Capture the cell that displays the provided text and extract its [X, Y] central coordinate. 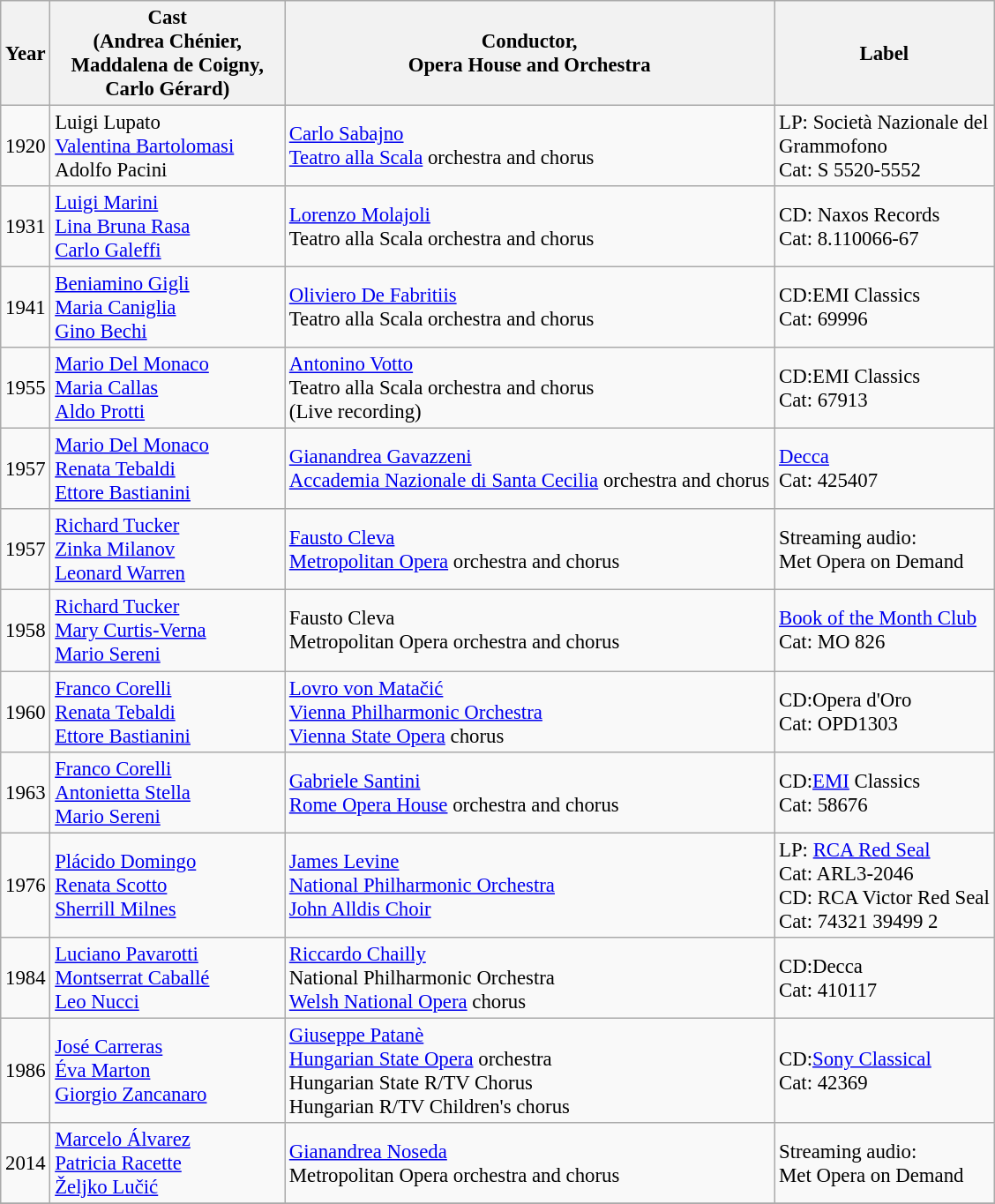
Lorenzo MolajoliTeatro alla Scala orchestra and chorus [529, 227]
Book of the Month ClubCat: MO 826 [884, 631]
Carlo SabajnoTeatro alla Scala orchestra and chorus [529, 146]
Giuseppe PatanèHungarian State Opera orchestraHungarian State R/TV ChorusHungarian R/TV Children's chorus [529, 1071]
1960 [26, 712]
LP: RCA Red SealCat: ARL3-2046CD: RCA Victor Red SealCat: 74321 39499 2 [884, 886]
1941 [26, 308]
Gianandrea GavazzeniAccademia Nazionale di Santa Cecilia orchestra and chorus [529, 469]
Cast(Andrea Chénier,Maddalena de Coigny,Carlo Gérard) [168, 53]
Antonino VottoTeatro alla Scala orchestra and chorus(Live recording) [529, 388]
1976 [26, 886]
Conductor,Opera House and Orchestra [529, 53]
Richard TuckerMary Curtis-Verna Mario Sereni [168, 631]
Gianandrea NosedaMetropolitan Opera orchestra and chorus [529, 1163]
Riccardo ChaillyNational Philharmonic OrchestraWelsh National Opera chorus [529, 977]
DeccaCat: 425407 [884, 469]
1984 [26, 977]
Lovro von MatačićVienna Philharmonic OrchestraVienna State Opera chorus [529, 712]
Gabriele SantiniRome Opera House orchestra and chorus [529, 792]
Year [26, 53]
Luigi MariniLina Bruna RasaCarlo Galeffi [168, 227]
Oliviero De FabritiisTeatro alla Scala orchestra and chorus [529, 308]
Mario Del MonacoMaria CallasAldo Protti [168, 388]
Mario Del MonacoRenata Tebaldi Ettore Bastianini [168, 469]
José CarrerasÉva MartonGiorgio Zancanaro [168, 1071]
CD:EMI ClassicsCat: 69996 [884, 308]
2014 [26, 1163]
1986 [26, 1071]
CD: Naxos RecordsCat: 8.110066-67 [884, 227]
CD:EMI ClassicsCat: 58676 [884, 792]
1955 [26, 388]
1958 [26, 631]
LP: Società Nazionale delGrammofonoCat: S 5520-5552 [884, 146]
Franco CorelliAntonietta StellaMario Sereni [168, 792]
Luciano PavarottiMontserrat CaballéLeo Nucci [168, 977]
CD:DeccaCat: 410117 [884, 977]
Franco CorelliRenata Tebaldi Ettore Bastianini [168, 712]
1931 [26, 227]
Plácido DomingoRenata ScottoSherrill Milnes [168, 886]
CD:Sony ClassicalCat: 42369 [884, 1071]
CD:Opera d'OroCat: OPD1303 [884, 712]
1920 [26, 146]
Marcelo ÁlvarezPatricia RacetteŽeljko Lučić [168, 1163]
Luigi LupatoValentina BartolomasiAdolfo Pacini [168, 146]
Beniamino GigliMaria CanigliaGino Bechi [168, 308]
1963 [26, 792]
Richard TuckerZinka MilanovLeonard Warren [168, 550]
CD:EMI ClassicsCat: 67913 [884, 388]
James LevineNational Philharmonic OrchestraJohn Alldis Choir [529, 886]
Label [884, 53]
